Pinpoint the cell where the given text exists, returning its [X, Y] midpoint coordinate. 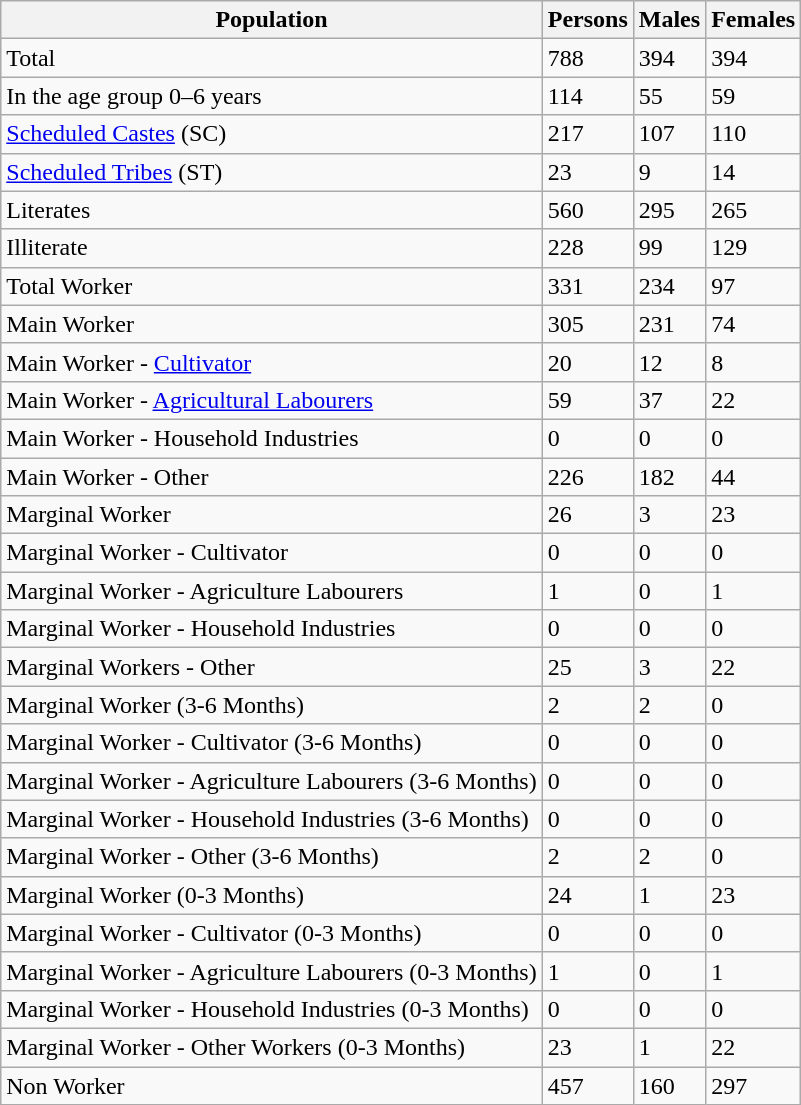
Main Worker - Cultivator [272, 362]
Marginal Worker - Cultivator [272, 553]
Total [272, 58]
Males [669, 20]
Population [272, 20]
24 [588, 895]
44 [754, 477]
110 [754, 134]
Total Worker [272, 286]
Marginal Worker - Other (3-6 Months) [272, 857]
Marginal Worker - Other Workers (0-3 Months) [272, 1047]
331 [588, 286]
297 [754, 1085]
265 [754, 210]
99 [669, 248]
228 [588, 248]
305 [588, 324]
Females [754, 20]
560 [588, 210]
14 [754, 172]
788 [588, 58]
Marginal Worker - Cultivator (3-6 Months) [272, 743]
Main Worker - Household Industries [272, 438]
234 [669, 286]
12 [669, 362]
129 [754, 248]
295 [669, 210]
Scheduled Castes (SC) [272, 134]
Marginal Workers - Other [272, 667]
226 [588, 477]
Marginal Worker - Agriculture Labourers (3-6 Months) [272, 781]
Non Worker [272, 1085]
20 [588, 362]
Marginal Worker - Household Industries (3-6 Months) [272, 819]
160 [669, 1085]
182 [669, 477]
Marginal Worker - Household Industries [272, 629]
8 [754, 362]
Marginal Worker - Agriculture Labourers (0-3 Months) [272, 971]
114 [588, 96]
97 [754, 286]
Marginal Worker - Cultivator (0-3 Months) [272, 933]
Main Worker [272, 324]
55 [669, 96]
74 [754, 324]
Main Worker - Other [272, 477]
Marginal Worker (0-3 Months) [272, 895]
Marginal Worker - Agriculture Labourers [272, 591]
231 [669, 324]
107 [669, 134]
In the age group 0–6 years [272, 96]
37 [669, 400]
Marginal Worker [272, 515]
Marginal Worker - Household Industries (0-3 Months) [272, 1009]
217 [588, 134]
Persons [588, 20]
Marginal Worker (3-6 Months) [272, 705]
Literates [272, 210]
9 [669, 172]
Main Worker - Agricultural Labourers [272, 400]
25 [588, 667]
26 [588, 515]
Illiterate [272, 248]
Scheduled Tribes (ST) [272, 172]
457 [588, 1085]
